From the cell containing the given text, extract its center point as [x, y] coordinate. 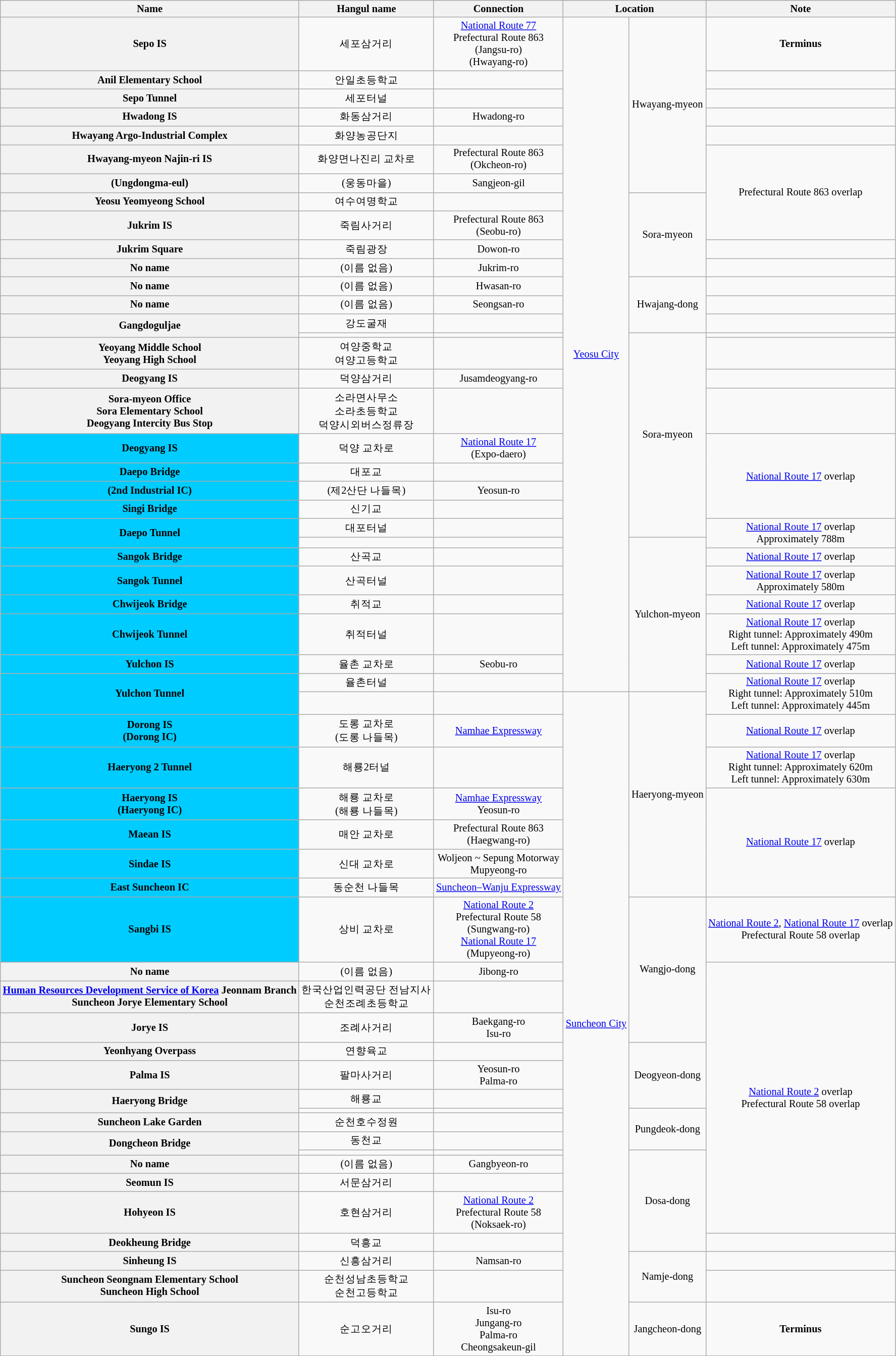
Suncheon Seongnam Elementary SchoolSuncheon High School [150, 1286]
Dosa-dong [667, 1201]
Singi Bridge [150, 509]
Namje-dong [667, 1277]
동천교 [366, 1141]
Chwijeok Tunnel [150, 634]
Pungdeok-dong [667, 1129]
Yulchon-myeon [667, 614]
Suncheon Lake Garden [150, 1122]
Yeosu City [596, 354]
Prefectural Route 863(Okcheon-ro) [499, 159]
Namsan-ro [499, 1261]
National Route 17 overlapRight tunnel: Approximately 620mLeft tunnel: Approximately 630m [801, 767]
Hwasan-ro [499, 286]
National Route 2Prefectural Route 58(Sungwang-ro)National Route 17(Mupyeong-ro) [499, 929]
신기교 [366, 509]
East Suncheon IC [150, 888]
Wangjo-dong [667, 969]
Yeosun-ro [499, 491]
(제2산단 나들목) [366, 491]
덕양삼거리 [366, 379]
Sangok Tunnel [150, 581]
Dongcheon Bridge [150, 1143]
Location [635, 9]
Gangbyeon-ro [499, 1164]
여수여명학교 [366, 202]
Hwadong IS [150, 117]
Deogyeon-dong [667, 1075]
Namhae ExpresswayYeosun-ro [499, 804]
호현삼거리 [366, 1212]
Jusamdeogyang-ro [499, 379]
Hangul name [366, 9]
세포터널 [366, 98]
National Route 17 overlapApproximately 788m [801, 533]
소라면사무소소라초등학교덕양시외버스정류장 [366, 411]
Anil Elementary School [150, 80]
Palma IS [150, 1075]
Haeryong 2 Tunnel [150, 767]
안일초등학교 [366, 80]
Sangjeon-gil [499, 183]
Deokheung Bridge [150, 1242]
한국산업인력공단 전남지사순천조례초등학교 [366, 997]
Jukrim IS [150, 225]
Jibong-ro [499, 971]
Sungo IS [150, 1329]
Namhae Expressway [499, 731]
(웅동마을) [366, 183]
Sangbi IS [150, 929]
Baekgang-roIsu-ro [499, 1027]
도롱 교차로(도롱 나들목) [366, 731]
Connection [499, 9]
순천성남초등학교순천고등학교 [366, 1286]
Jukrim-ro [499, 268]
팔마사거리 [366, 1075]
National Route 2, National Route 17 overlapPrefectural Route 58 overlap [801, 929]
Hohyeon IS [150, 1212]
해룡 교차로(해룡 나들목) [366, 804]
Suncheon–Wanju Expressway [499, 888]
Daepo Tunnel [150, 533]
National Route 17 overlapRight tunnel: Approximately 510mLeft tunnel: Approximately 445m [801, 694]
Seomun IS [150, 1182]
서문삼거리 [366, 1182]
Sindae IS [150, 864]
순천호수정원 [366, 1122]
여양중학교여양고등학교 [366, 353]
Yeosu Yeomyeong School [150, 202]
National Route 2Prefectural Route 58(Noksaek-ro) [499, 1212]
Woljeon ~ Sepung MotorwayMupyeong-ro [499, 864]
Yeosun-roPalma-ro [499, 1075]
Hwadong-ro [499, 117]
취적교 [366, 604]
Yeoyang Middle SchoolYeoyang High School [150, 353]
Note [801, 9]
Sepo Tunnel [150, 98]
Name [150, 9]
Prefectural Route 863(Haegwang-ro) [499, 835]
National Route 17 overlapApproximately 580m [801, 581]
Suncheon City [596, 1024]
National Route 2 overlapPrefectural Route 58 overlap [801, 1098]
화동삼거리 [366, 117]
Yeonhyang Overpass [150, 1051]
순고오거리 [366, 1329]
Jukrim Square [150, 249]
Sangok Bridge [150, 556]
Daepo Bridge [150, 472]
동순천 나들목 [366, 888]
Dorong IS(Dorong IC) [150, 731]
Dowon-ro [499, 249]
죽림광장 [366, 249]
Maean IS [150, 835]
강도굴재 [366, 323]
Human Resources Development Service of Korea Jeonnam BranchSuncheon Jorye Elementary School [150, 997]
National Route 17 overlapRight tunnel: Approximately 490mLeft tunnel: Approximately 475m [801, 634]
National Route 17(Expo-daero) [499, 448]
Jangcheon-dong [667, 1329]
Gangdoguljae [150, 326]
Hwayang Argo-Industrial Complex [150, 135]
Sinheung IS [150, 1261]
화양면나진리 교차로 [366, 159]
Hwayang-myeon Najin-ri IS [150, 159]
죽림사거리 [366, 225]
Yulchon IS [150, 664]
취적터널 [366, 634]
Yulchon Tunnel [150, 694]
Hwayang-myeon [667, 105]
Prefectural Route 863(Seobu-ro) [499, 225]
율촌터널 [366, 683]
조례사거리 [366, 1027]
Haeryong Bridge [150, 1101]
Seongsan-ro [499, 305]
Hwajang-dong [667, 304]
화양농공단지 [366, 135]
Haeryong-myeon [667, 794]
대포교 [366, 472]
Sora-myeon OfficeSora Elementary SchoolDeogyang Intercity Bus Stop [150, 411]
해룡교 [366, 1099]
Haeryong IS(Haeryong IC) [150, 804]
대포터널 [366, 527]
Seobu-ro [499, 664]
National Route 77Prefectural Route 863(Jangsu-ro)(Hwayang-ro) [499, 44]
세포삼거리 [366, 44]
Sepo IS [150, 44]
Isu-roJungang-roPalma-roCheongsakeun-gil [499, 1329]
해룡2터널 [366, 767]
Jorye IS [150, 1027]
산곡교 [366, 556]
(Ungdongma-eul) [150, 183]
신흥삼거리 [366, 1261]
Prefectural Route 863 overlap [801, 192]
Chwijeok Bridge [150, 604]
상비 교차로 [366, 929]
산곡터널 [366, 581]
율촌 교차로 [366, 664]
덕양 교차로 [366, 448]
(2nd Industrial IC) [150, 491]
덕흥교 [366, 1242]
신대 교차로 [366, 864]
연향육교 [366, 1051]
매안 교차로 [366, 835]
